Find where the given text appears and provide that cell's center as (x, y) coordinate. 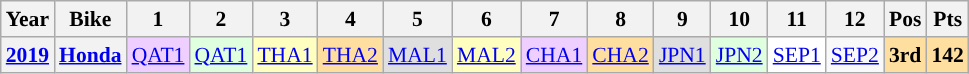
SEP1 (797, 55)
10 (740, 19)
8 (620, 19)
JPN1 (682, 55)
4 (350, 19)
Year (28, 19)
5 (418, 19)
2 (220, 19)
3 (284, 19)
MAL2 (486, 55)
Pts (948, 19)
3rd (906, 55)
MAL1 (418, 55)
11 (797, 19)
THA1 (284, 55)
SEP2 (855, 55)
142 (948, 55)
6 (486, 19)
THA2 (350, 55)
2019 (28, 55)
7 (554, 19)
Bike (90, 19)
CHA1 (554, 55)
9 (682, 19)
1 (158, 19)
JPN2 (740, 55)
Pos (906, 19)
Honda (90, 55)
CHA2 (620, 55)
12 (855, 19)
